Find where the given text appears and provide that cell's center as (X, Y) coordinate. 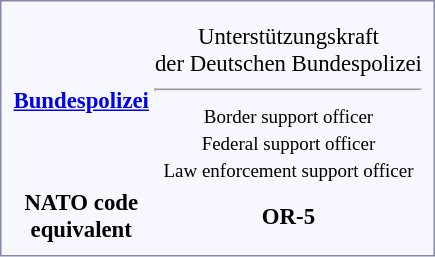
OR-5 (288, 216)
Bundespolizei (81, 100)
Unterstützungskraft der Deutschen BundespolizeiBorder support officerFederal support officerLaw enforcement support officer (288, 103)
NATO code equivalent (81, 216)
